Search for the cell housing the specified text and yield its [X, Y] center coordinate. 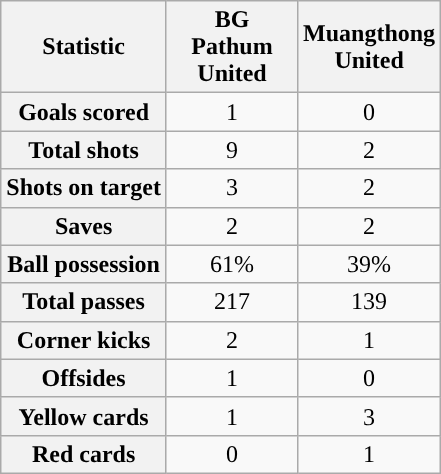
217 [232, 302]
BG Pathum United [232, 47]
Goals scored [84, 112]
Shots on target [84, 188]
Total passes [84, 302]
Offsides [84, 378]
Saves [84, 226]
Muangthong United [370, 47]
Corner kicks [84, 340]
Statistic [84, 47]
139 [370, 302]
39% [370, 264]
Red cards [84, 454]
9 [232, 150]
Ball possession [84, 264]
Total shots [84, 150]
Yellow cards [84, 416]
61% [232, 264]
